Identify which cell holds the provided text, then report its (x, y) central coordinate. 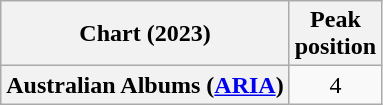
Peakposition (335, 34)
4 (335, 85)
Chart (2023) (145, 34)
Australian Albums (ARIA) (145, 85)
